Search for the cell housing the specified text and yield its [X, Y] center coordinate. 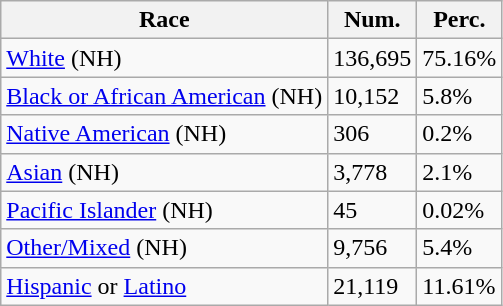
2.1% [460, 172]
Perc. [460, 20]
Num. [372, 20]
Other/Mixed (NH) [164, 248]
Pacific Islander (NH) [164, 210]
136,695 [372, 58]
0.2% [460, 134]
Asian (NH) [164, 172]
21,119 [372, 286]
11.61% [460, 286]
3,778 [372, 172]
White (NH) [164, 58]
0.02% [460, 210]
Hispanic or Latino [164, 286]
45 [372, 210]
10,152 [372, 96]
Race [164, 20]
Native American (NH) [164, 134]
5.8% [460, 96]
306 [372, 134]
Black or African American (NH) [164, 96]
9,756 [372, 248]
75.16% [460, 58]
5.4% [460, 248]
